Extract the [X, Y] coordinate from the center of the cell holding the provided text.  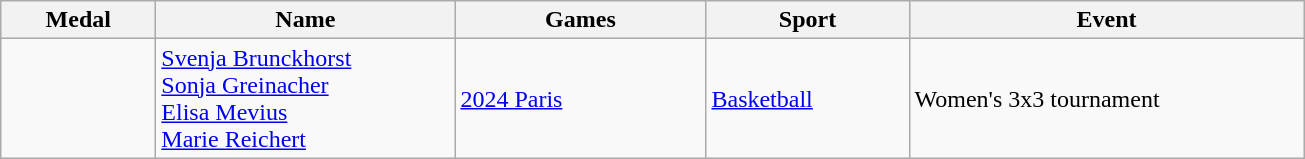
Women's 3x3 tournament [1106, 98]
Sport [808, 20]
2024 Paris [580, 98]
Name [306, 20]
Svenja BrunckhorstSonja GreinacherElisa MeviusMarie Reichert [306, 98]
Medal [78, 20]
Games [580, 20]
Basketball [808, 98]
Event [1106, 20]
